Determine the [x, y] coordinate at the center of the cell enclosing the given text.  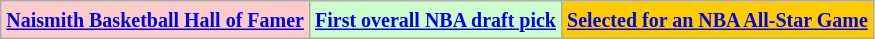
First overall NBA draft pick [435, 20]
Selected for an NBA All-Star Game [718, 20]
Naismith Basketball Hall of Famer [156, 20]
